Return (x, y) of the center of cell containing provided text 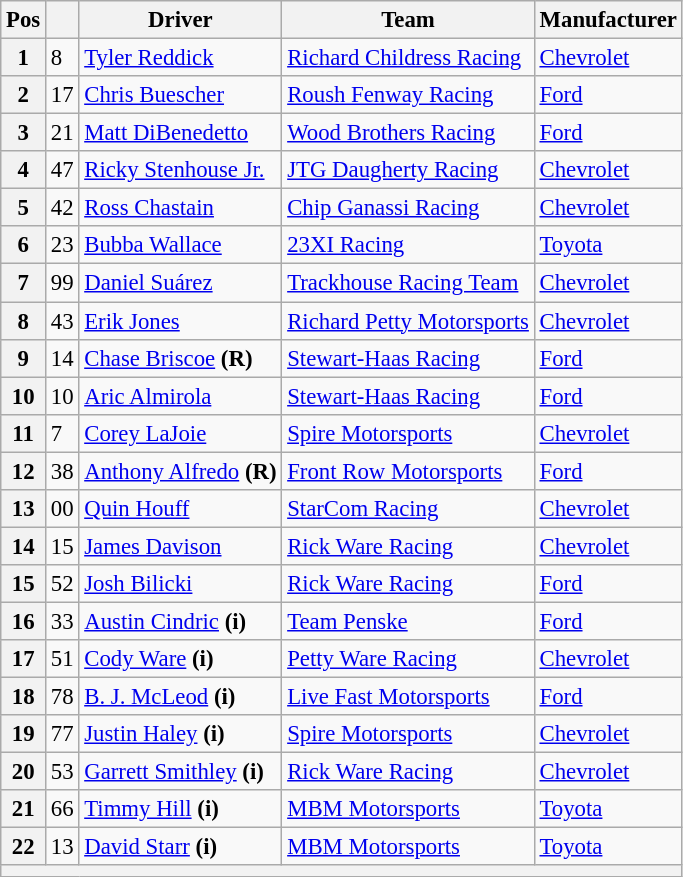
Timmy Hill (i) (180, 809)
19 (24, 734)
1 (24, 58)
Pos (24, 20)
James Davison (180, 546)
Justin Haley (i) (180, 734)
Roush Fenway Racing (408, 95)
Richard Childress Racing (408, 58)
Anthony Alfredo (R) (180, 471)
StarCom Racing (408, 509)
Erik Jones (180, 321)
38 (62, 471)
Daniel Suárez (180, 283)
Josh Bilicki (180, 584)
Corey LaJoie (180, 433)
43 (62, 321)
78 (62, 697)
Aric Almirola (180, 396)
00 (62, 509)
4 (24, 170)
66 (62, 809)
12 (24, 471)
5 (24, 208)
18 (24, 697)
Ross Chastain (180, 208)
51 (62, 659)
Trackhouse Racing Team (408, 283)
77 (62, 734)
Cody Ware (i) (180, 659)
3 (24, 133)
53 (62, 772)
Petty Ware Racing (408, 659)
23XI Racing (408, 245)
Ricky Stenhouse Jr. (180, 170)
20 (24, 772)
Bubba Wallace (180, 245)
Chris Buescher (180, 95)
Team (408, 20)
David Starr (i) (180, 847)
Quin Houff (180, 509)
52 (62, 584)
22 (24, 847)
B. J. McLeod (i) (180, 697)
9 (24, 358)
Tyler Reddick (180, 58)
Team Penske (408, 621)
2 (24, 95)
47 (62, 170)
Austin Cindric (i) (180, 621)
JTG Daugherty Racing (408, 170)
16 (24, 621)
Driver (180, 20)
Garrett Smithley (i) (180, 772)
11 (24, 433)
Chip Ganassi Racing (408, 208)
42 (62, 208)
Matt DiBenedetto (180, 133)
6 (24, 245)
23 (62, 245)
Manufacturer (608, 20)
99 (62, 283)
Live Fast Motorsports (408, 697)
33 (62, 621)
Chase Briscoe (R) (180, 358)
Wood Brothers Racing (408, 133)
Front Row Motorsports (408, 471)
Richard Petty Motorsports (408, 321)
